Detect which cell encompasses the target text, then output its [X, Y] center coordinate. 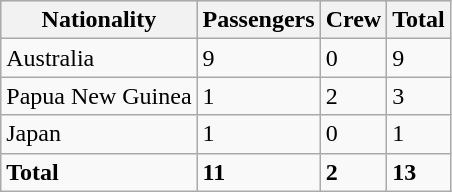
Australia [99, 58]
Crew [354, 20]
Nationality [99, 20]
13 [419, 172]
11 [258, 172]
3 [419, 96]
Passengers [258, 20]
Japan [99, 134]
Papua New Guinea [99, 96]
